Detect which cell encompasses the target text, then output its [X, Y] center coordinate. 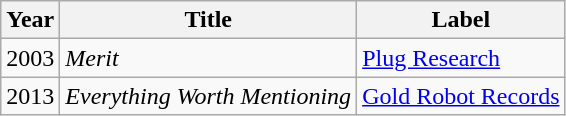
Label [461, 20]
Everything Worth Mentioning [208, 96]
2013 [30, 96]
2003 [30, 58]
Plug Research [461, 58]
Merit [208, 58]
Title [208, 20]
Year [30, 20]
Gold Robot Records [461, 96]
